Return the (X, Y) coordinate for the center point of the cell that contains the specified text.  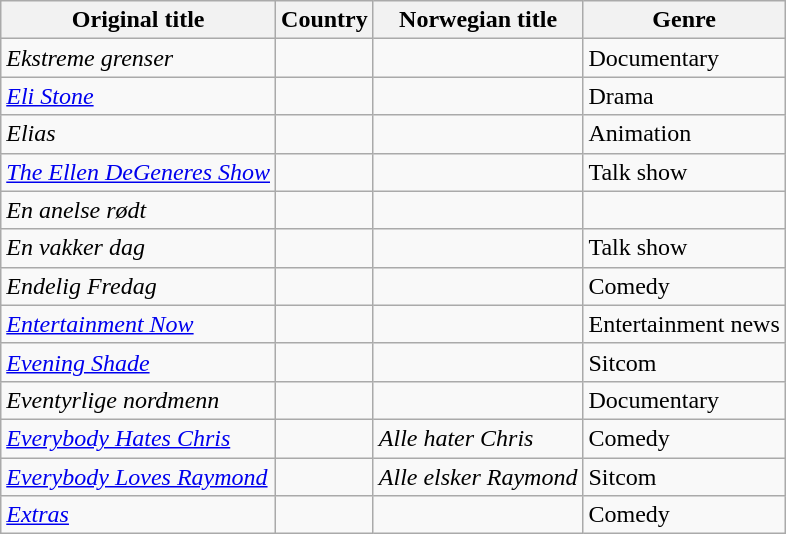
Eli Stone (138, 96)
Evening Shade (138, 362)
Alle hater Chris (478, 438)
Original title (138, 20)
Eventyrlige nordmenn (138, 400)
Animation (684, 134)
Genre (684, 20)
Elias (138, 134)
Extras (138, 515)
Drama (684, 96)
Entertainment Now (138, 324)
En vakker dag (138, 248)
Country (325, 20)
The Ellen DeGeneres Show (138, 172)
Alle elsker Raymond (478, 477)
Ekstreme grenser (138, 58)
Endelig Fredag (138, 286)
En anelse rødt (138, 210)
Norwegian title (478, 20)
Entertainment news (684, 324)
Everybody Hates Chris (138, 438)
Everybody Loves Raymond (138, 477)
